Determine the [x, y] coordinate at the center of the cell enclosing the given text.  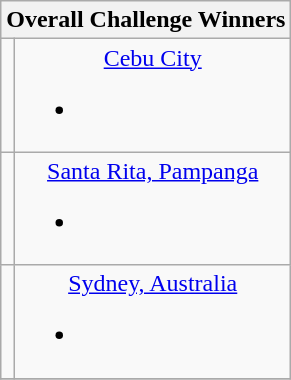
Santa Rita, Pampanga [152, 208]
Sydney, Australia [152, 322]
Cebu City [152, 96]
Overall Challenge Winners [146, 20]
